Find where the given text appears and provide that cell's center as (X, Y) coordinate. 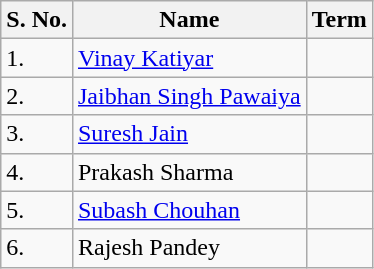
Subash Chouhan (189, 210)
6. (37, 248)
S. No. (37, 20)
Suresh Jain (189, 134)
5. (37, 210)
Term (339, 20)
Name (189, 20)
Vinay Katiyar (189, 58)
1. (37, 58)
Rajesh Pandey (189, 248)
Jaibhan Singh Pawaiya (189, 96)
Prakash Sharma (189, 172)
3. (37, 134)
4. (37, 172)
2. (37, 96)
